Find where the given text appears and provide that cell's center as (x, y) coordinate. 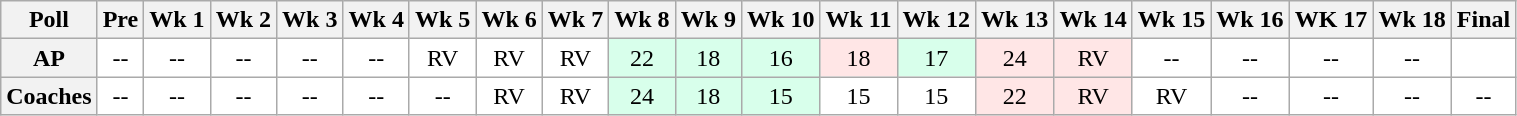
Wk 18 (1412, 20)
Wk 12 (936, 20)
Wk 13 (1014, 20)
Poll (49, 20)
Wk 6 (509, 20)
Wk 3 (310, 20)
Wk 16 (1250, 20)
WK 17 (1331, 20)
Wk 11 (858, 20)
Coaches (49, 96)
16 (781, 58)
Wk 7 (575, 20)
Wk 1 (177, 20)
Wk 2 (243, 20)
Wk 4 (376, 20)
Wk 14 (1093, 20)
17 (936, 58)
Wk 5 (442, 20)
Final (1483, 20)
Wk 8 (642, 20)
Wk 9 (708, 20)
Pre (120, 20)
AP (49, 58)
Wk 10 (781, 20)
Wk 15 (1171, 20)
